For the text-containing cell, return its midpoint in [x, y] coordinate format. 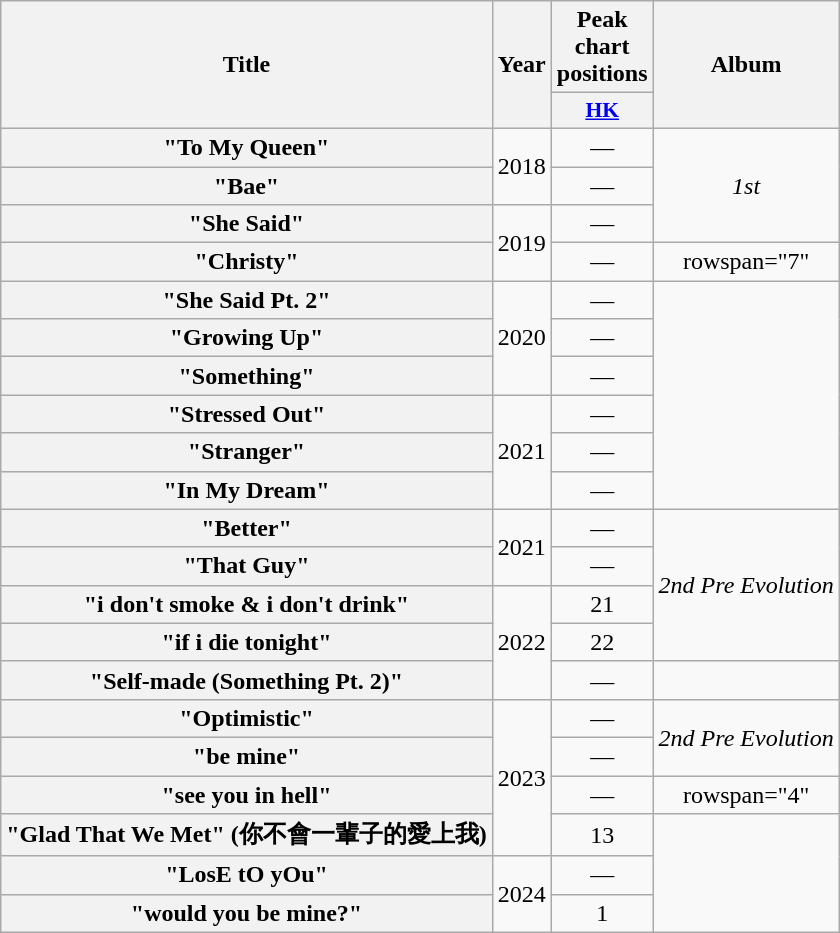
21 [602, 604]
"Bae" [246, 185]
"She Said Pt. 2" [246, 300]
Peak chart positions [602, 47]
"i don't smoke & i don't drink" [246, 604]
2024 [522, 894]
2020 [522, 338]
Title [246, 65]
"Stranger" [246, 452]
2019 [522, 243]
"Stressed Out" [246, 414]
"see you in hell" [246, 795]
"In My Dream" [246, 490]
1 [602, 913]
"Growing Up" [246, 338]
2023 [522, 778]
"Something" [246, 376]
"Glad That We Met" (你不會一輩子的愛上我) [246, 836]
"Optimistic" [246, 718]
"She Said" [246, 224]
"LosE tO yOu" [246, 875]
13 [602, 836]
"Christy" [246, 262]
"be mine" [246, 756]
rowspan="4" [746, 795]
rowspan="7" [746, 262]
Year [522, 65]
"would you be mine?" [246, 913]
Album [746, 65]
"Better" [246, 528]
22 [602, 642]
HK [602, 111]
2022 [522, 642]
"To My Queen" [246, 147]
"if i die tonight" [246, 642]
1st [746, 185]
"Self-made (Something Pt. 2)" [246, 680]
"That Guy" [246, 566]
2018 [522, 166]
